Search for the cell housing the specified text and yield its [X, Y] center coordinate. 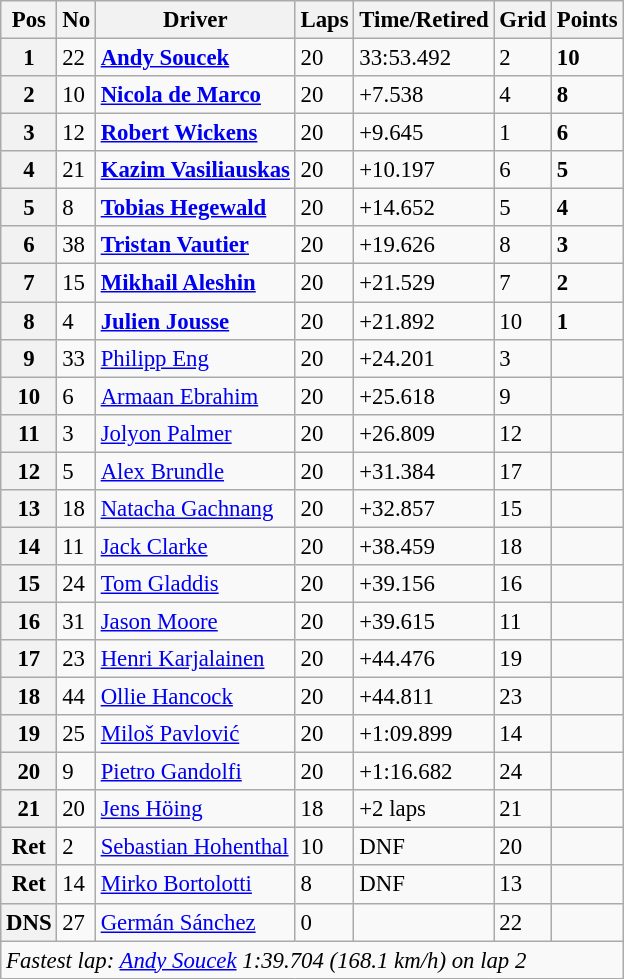
+1:16.682 [424, 772]
+1:09.899 [424, 734]
Time/Retired [424, 20]
Germán Sánchez [195, 922]
Tobias Hegewald [195, 208]
Tom Gladdis [195, 584]
Robert Wickens [195, 133]
Driver [195, 20]
Jens Höing [195, 809]
Nicola de Marco [195, 95]
Jolyon Palmer [195, 433]
+7.538 [424, 95]
+26.809 [424, 433]
27 [76, 922]
+38.459 [424, 546]
+14.652 [424, 208]
38 [76, 245]
No [76, 20]
+39.615 [424, 621]
Miloš Pavlović [195, 734]
Mikhail Aleshin [195, 283]
Andy Soucek [195, 58]
Points [588, 20]
+21.529 [424, 283]
Fastest lap: Andy Soucek 1:39.704 (168.1 km/h) on lap 2 [312, 960]
Jack Clarke [195, 546]
+21.892 [424, 321]
+25.618 [424, 396]
Sebastian Hohenthal [195, 847]
Alex Brundle [195, 471]
31 [76, 621]
Mirko Bortolotti [195, 885]
33 [76, 358]
33:53.492 [424, 58]
+39.156 [424, 584]
+44.811 [424, 697]
Jason Moore [195, 621]
Natacha Gachnang [195, 509]
44 [76, 697]
Julien Jousse [195, 321]
Laps [324, 20]
+2 laps [424, 809]
Pos [29, 20]
25 [76, 734]
+19.626 [424, 245]
Pietro Gandolfi [195, 772]
Kazim Vasiliauskas [195, 170]
+10.197 [424, 170]
+44.476 [424, 659]
+9.645 [424, 133]
Ollie Hancock [195, 697]
+32.857 [424, 509]
+24.201 [424, 358]
DNS [29, 922]
Armaan Ebrahim [195, 396]
Tristan Vautier [195, 245]
+31.384 [424, 471]
Henri Karjalainen [195, 659]
Grid [522, 20]
Philipp Eng [195, 358]
0 [324, 922]
